Return the (x, y) coordinate for the center point of the cell that contains the specified text.  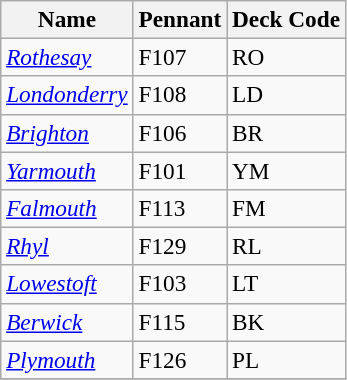
Rothesay (67, 57)
Name (67, 19)
RO (286, 57)
Lowestoft (67, 284)
F103 (180, 284)
LD (286, 95)
YM (286, 170)
BK (286, 322)
F107 (180, 57)
Plymouth (67, 359)
F106 (180, 133)
F108 (180, 95)
F115 (180, 322)
F113 (180, 208)
Berwick (67, 322)
F126 (180, 359)
F101 (180, 170)
FM (286, 208)
Falmouth (67, 208)
F129 (180, 246)
Rhyl (67, 246)
Yarmouth (67, 170)
RL (286, 246)
Brighton (67, 133)
Deck Code (286, 19)
PL (286, 359)
LT (286, 284)
BR (286, 133)
Pennant (180, 19)
Londonderry (67, 95)
